Pinpoint the cell where the given text exists, returning its (x, y) midpoint coordinate. 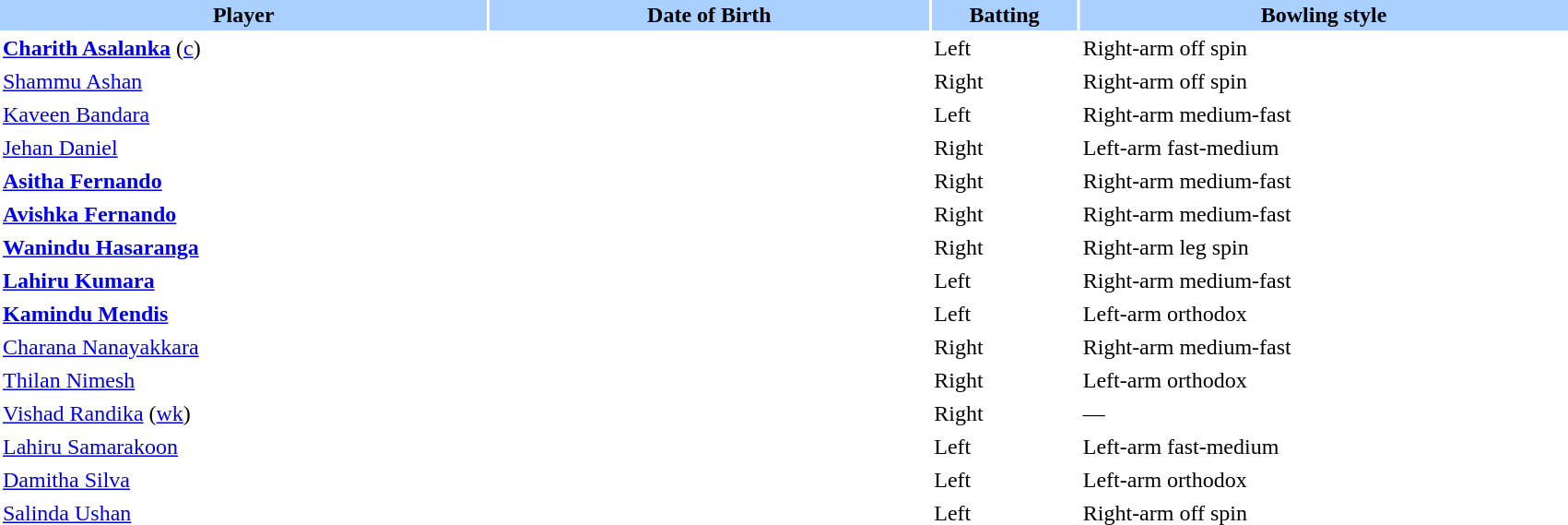
Thilan Nimesh (243, 380)
Player (243, 15)
Asitha Fernando (243, 181)
Batting (1005, 15)
Charith Asalanka (c) (243, 48)
— (1324, 413)
Shammu Ashan (243, 81)
Lahiru Samarakoon (243, 447)
Right-arm leg spin (1324, 247)
Wanindu Hasaranga (243, 247)
Jehan Daniel (243, 148)
Damitha Silva (243, 480)
Kaveen Bandara (243, 114)
Lahiru Kumara (243, 280)
Date of Birth (710, 15)
Avishka Fernando (243, 214)
Bowling style (1324, 15)
Vishad Randika (wk) (243, 413)
Kamindu Mendis (243, 314)
Charana Nanayakkara (243, 347)
